Extract the [x, y] coordinate from the center of the cell holding the provided text.  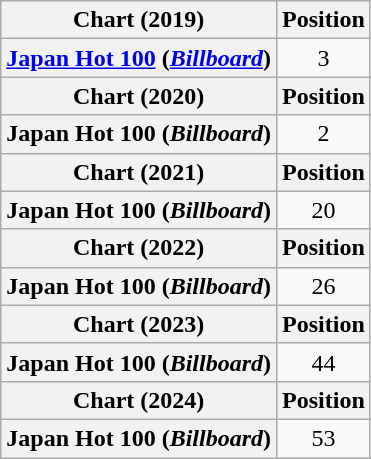
Chart (2020) [139, 96]
44 [324, 362]
Chart (2021) [139, 172]
53 [324, 438]
20 [324, 210]
3 [324, 58]
26 [324, 286]
2 [324, 134]
Chart (2019) [139, 20]
Chart (2022) [139, 248]
Chart (2023) [139, 324]
Chart (2024) [139, 400]
